Capture the cell that displays the provided text and extract its [X, Y] central coordinate. 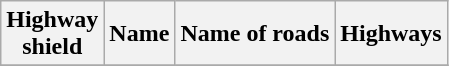
Name of roads [255, 34]
Highways [391, 34]
Highway shield [52, 34]
Name [140, 34]
